Determine the [X, Y] coordinate at the center of the cell enclosing the given text.  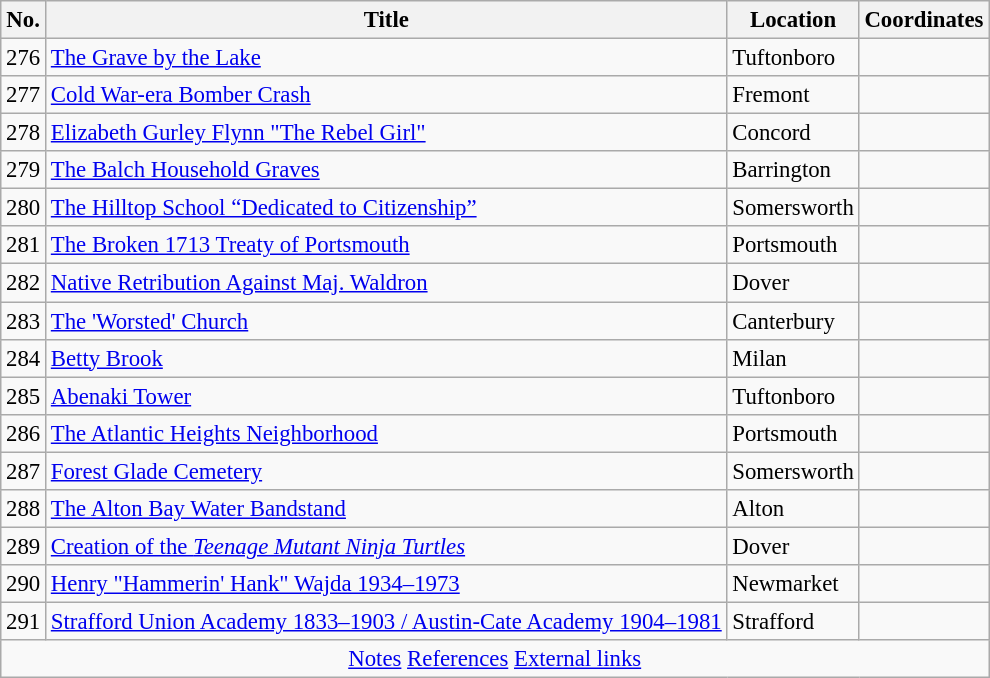
Concord [793, 133]
Forest Glade Cemetery [386, 471]
285 [24, 396]
Barrington [793, 170]
282 [24, 283]
Strafford [793, 621]
The Alton Bay Water Bandstand [386, 509]
287 [24, 471]
Milan [793, 358]
286 [24, 433]
Creation of the Teenage Mutant Ninja Turtles [386, 546]
276 [24, 58]
279 [24, 170]
The 'Worsted' Church [386, 321]
Canterbury [793, 321]
280 [24, 208]
Notes References External links [495, 659]
Alton [793, 509]
The Hilltop School “Dedicated to Citizenship” [386, 208]
Location [793, 20]
Newmarket [793, 584]
Fremont [793, 95]
Native Retribution Against Maj. Waldron [386, 283]
Elizabeth Gurley Flynn "The Rebel Girl" [386, 133]
288 [24, 509]
The Balch Household Graves [386, 170]
284 [24, 358]
The Broken 1713 Treaty of Portsmouth [386, 245]
No. [24, 20]
Cold War-era Bomber Crash [386, 95]
283 [24, 321]
Abenaki Tower [386, 396]
277 [24, 95]
291 [24, 621]
278 [24, 133]
289 [24, 546]
281 [24, 245]
The Grave by the Lake [386, 58]
Coordinates [924, 20]
Strafford Union Academy 1833–1903 / Austin-Cate Academy 1904–1981 [386, 621]
The Atlantic Heights Neighborhood [386, 433]
Title [386, 20]
290 [24, 584]
Henry "Hammerin' Hank" Wajda 1934–1973 [386, 584]
Betty Brook [386, 358]
